Identify which cell holds the provided text, then report its [X, Y] central coordinate. 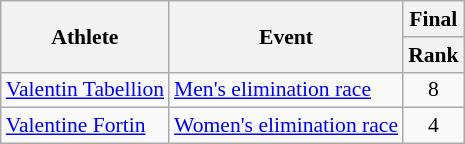
Valentine Fortin [85, 126]
4 [434, 126]
Rank [434, 55]
Event [286, 36]
Women's elimination race [286, 126]
Final [434, 19]
Valentin Tabellion [85, 90]
Men's elimination race [286, 90]
8 [434, 90]
Athlete [85, 36]
